Scan for the cell matching the given text and deliver its (X, Y) coordinate at center. 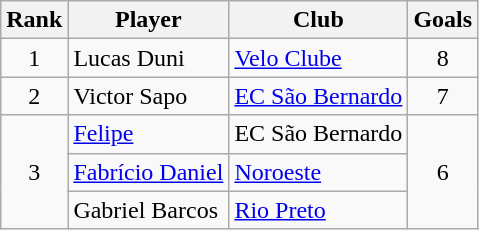
Goals (443, 20)
Lucas Duni (148, 58)
2 (34, 96)
Rank (34, 20)
3 (34, 172)
Rio Preto (318, 210)
Club (318, 20)
Noroeste (318, 172)
8 (443, 58)
Velo Clube (318, 58)
Fabrício Daniel (148, 172)
Victor Sapo (148, 96)
Player (148, 20)
1 (34, 58)
6 (443, 172)
7 (443, 96)
Gabriel Barcos (148, 210)
Felipe (148, 134)
